Find where the given text appears and provide that cell's center as (X, Y) coordinate. 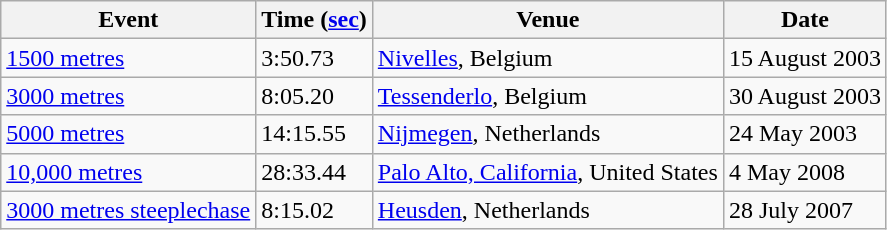
Nivelles, Belgium (548, 58)
3000 metres (128, 96)
Palo Alto, California, United States (548, 172)
30 August 2003 (804, 96)
14:15.55 (314, 134)
Nijmegen, Netherlands (548, 134)
28 July 2007 (804, 210)
3000 metres steeplechase (128, 210)
Time (sec) (314, 20)
8:05.20 (314, 96)
Venue (548, 20)
Tessenderlo, Belgium (548, 96)
Date (804, 20)
24 May 2003 (804, 134)
5000 metres (128, 134)
28:33.44 (314, 172)
Heusden, Netherlands (548, 210)
Event (128, 20)
10,000 metres (128, 172)
15 August 2003 (804, 58)
1500 metres (128, 58)
3:50.73 (314, 58)
4 May 2008 (804, 172)
8:15.02 (314, 210)
